Detect which cell encompasses the target text, then output its (x, y) center coordinate. 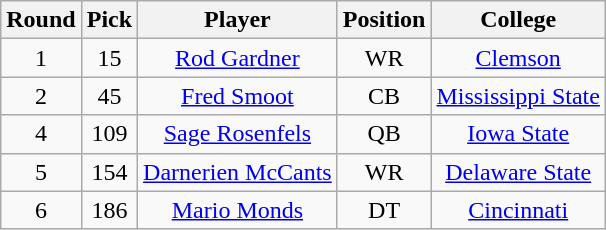
Sage Rosenfels (238, 134)
CB (384, 96)
Fred Smoot (238, 96)
College (518, 20)
15 (109, 58)
154 (109, 172)
Clemson (518, 58)
45 (109, 96)
Round (41, 20)
4 (41, 134)
109 (109, 134)
1 (41, 58)
Player (238, 20)
DT (384, 210)
6 (41, 210)
5 (41, 172)
2 (41, 96)
Mario Monds (238, 210)
Darnerien McCants (238, 172)
Pick (109, 20)
186 (109, 210)
Rod Gardner (238, 58)
QB (384, 134)
Cincinnati (518, 210)
Position (384, 20)
Delaware State (518, 172)
Iowa State (518, 134)
Mississippi State (518, 96)
